Output the (X, Y) coordinate of the center of the cell containing the given text.  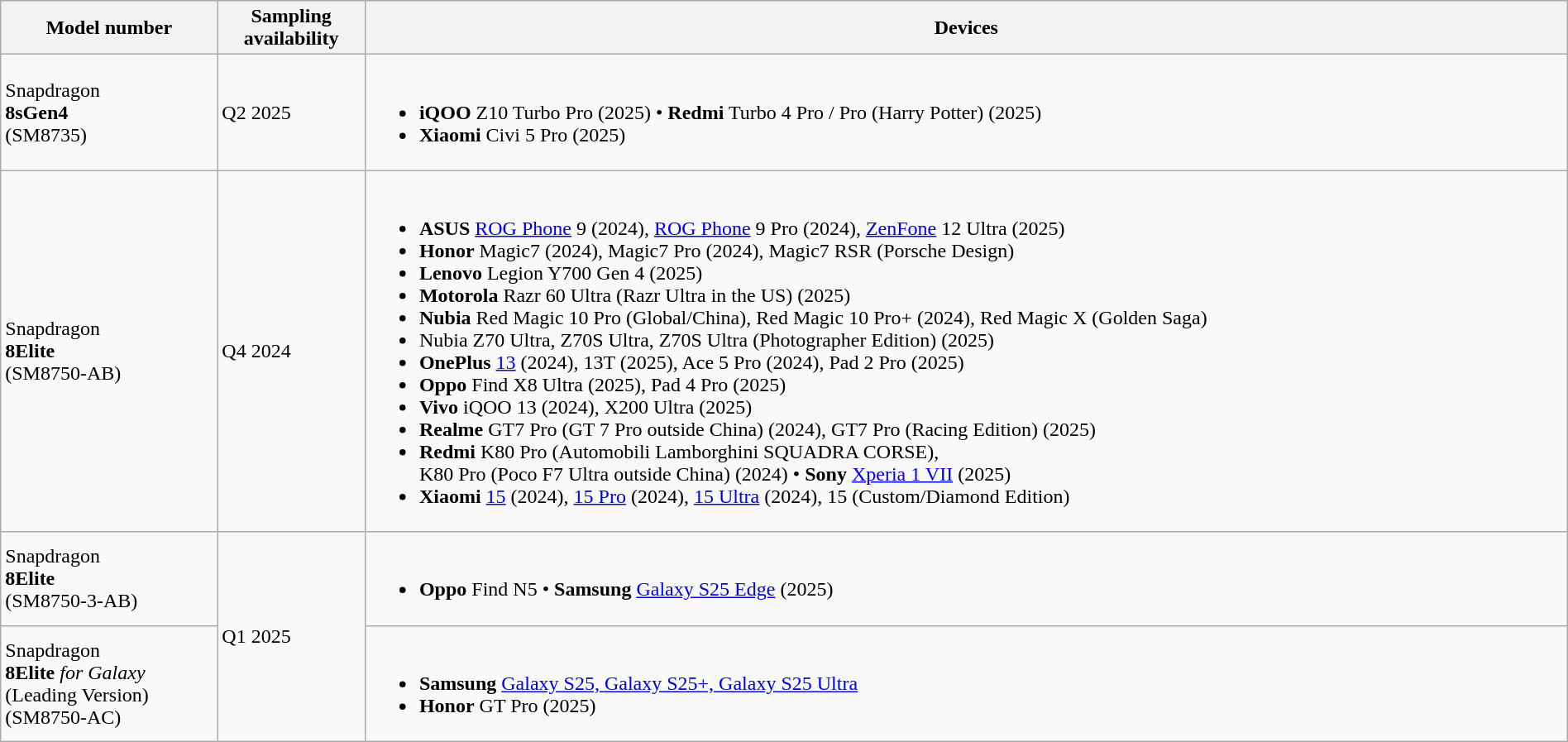
Snapdragon8sGen4(SM8735) (109, 112)
Devices (966, 28)
Q4 2024 (291, 351)
Samplingavailability (291, 28)
Snapdragon8Elite(SM8750-3-AB) (109, 579)
Q2 2025 (291, 112)
Snapdragon8Elite for Galaxy(Leading Version)(SM8750-AC) (109, 683)
iQOO Z10 Turbo Pro (2025) • Redmi Turbo 4 Pro / Pro (Harry Potter) (2025)Xiaomi Civi 5 Pro (2025) (966, 112)
Samsung Galaxy S25, Galaxy S25+, Galaxy S25 UltraHonor GT Pro (2025) (966, 683)
Model number (109, 28)
Snapdragon8Elite(SM8750-AB) (109, 351)
Oppo Find N5 • Samsung Galaxy S25 Edge (2025) (966, 579)
Q1 2025 (291, 637)
